Scan for the cell matching the given text and deliver its [x, y] coordinate at center. 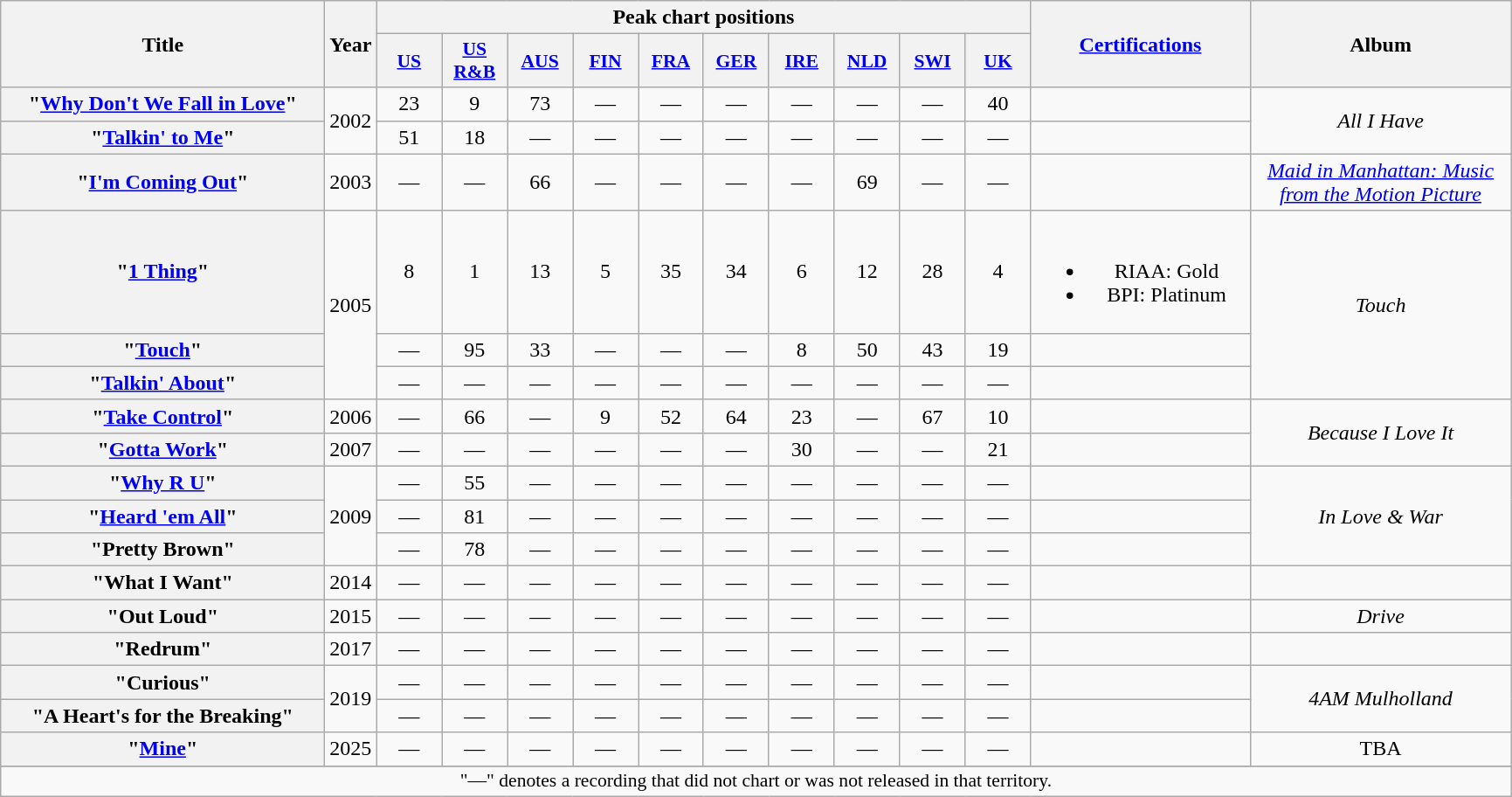
40 [998, 104]
"Out Loud" [162, 616]
95 [475, 350]
FIN [606, 61]
2009 [351, 516]
SWI [933, 61]
73 [540, 104]
Certifications [1141, 44]
2019 [351, 699]
69 [866, 182]
5 [606, 272]
2015 [351, 616]
"Gotta Work" [162, 449]
FRA [671, 61]
33 [540, 350]
"1 Thing" [162, 272]
Album [1380, 44]
19 [998, 350]
13 [540, 272]
RIAA: GoldBPI: Platinum [1141, 272]
UK [998, 61]
2007 [351, 449]
In Love & War [1380, 516]
4AM Mulholland [1380, 699]
2017 [351, 649]
55 [475, 482]
"Talkin' About" [162, 383]
78 [475, 550]
"A Heart's for the Breaking" [162, 716]
Touch [1380, 305]
6 [802, 272]
2003 [351, 182]
2002 [351, 121]
"Touch" [162, 350]
34 [735, 272]
43 [933, 350]
"Pretty Brown" [162, 550]
30 [802, 449]
Drive [1380, 616]
NLD [866, 61]
"Take Control" [162, 416]
2006 [351, 416]
GER [735, 61]
IRE [802, 61]
35 [671, 272]
"Redrum" [162, 649]
AUS [540, 61]
28 [933, 272]
"I'm Coming Out" [162, 182]
51 [409, 137]
Title [162, 44]
81 [475, 516]
52 [671, 416]
"—" denotes a recording that did not chart or was not released in that territory. [756, 781]
"What I Want" [162, 583]
US [409, 61]
2005 [351, 305]
Peak chart positions [704, 17]
12 [866, 272]
67 [933, 416]
50 [866, 350]
64 [735, 416]
10 [998, 416]
All I Have [1380, 121]
2014 [351, 583]
USR&B [475, 61]
2025 [351, 749]
"Mine" [162, 749]
Maid in Manhattan: Music from the Motion Picture [1380, 182]
Because I Love It [1380, 433]
Year [351, 44]
"Heard 'em All" [162, 516]
TBA [1380, 749]
"Curious" [162, 683]
18 [475, 137]
"Why R U" [162, 482]
4 [998, 272]
1 [475, 272]
"Why Don't We Fall in Love" [162, 104]
"Talkin' to Me" [162, 137]
21 [998, 449]
